Identify which cell holds the provided text, then report its [X, Y] central coordinate. 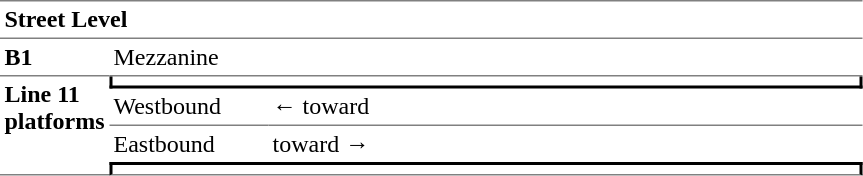
toward → [565, 144]
Line 11 platforms [54, 126]
Westbound [188, 107]
B1 [54, 58]
Eastbound [188, 144]
Street Level [431, 20]
← toward [565, 107]
Mezzanine [486, 58]
